Provide the [X, Y] coordinate of the cell's center where the given text is located.  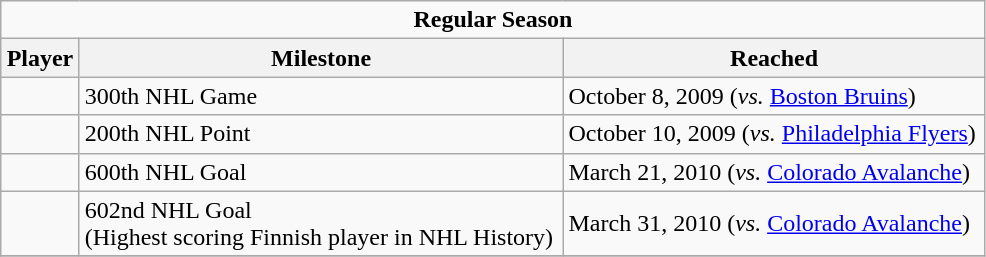
200th NHL Point [321, 134]
Regular Season [493, 20]
Reached [774, 58]
March 21, 2010 (vs. Colorado Avalanche) [774, 172]
Milestone [321, 58]
602nd NHL Goal(Highest scoring Finnish player in NHL History) [321, 224]
October 8, 2009 (vs. Boston Bruins) [774, 96]
300th NHL Game [321, 96]
Player [40, 58]
October 10, 2009 (vs. Philadelphia Flyers) [774, 134]
March 31, 2010 (vs. Colorado Avalanche) [774, 224]
600th NHL Goal [321, 172]
